Output the [X, Y] coordinate of the center of the cell containing the given text.  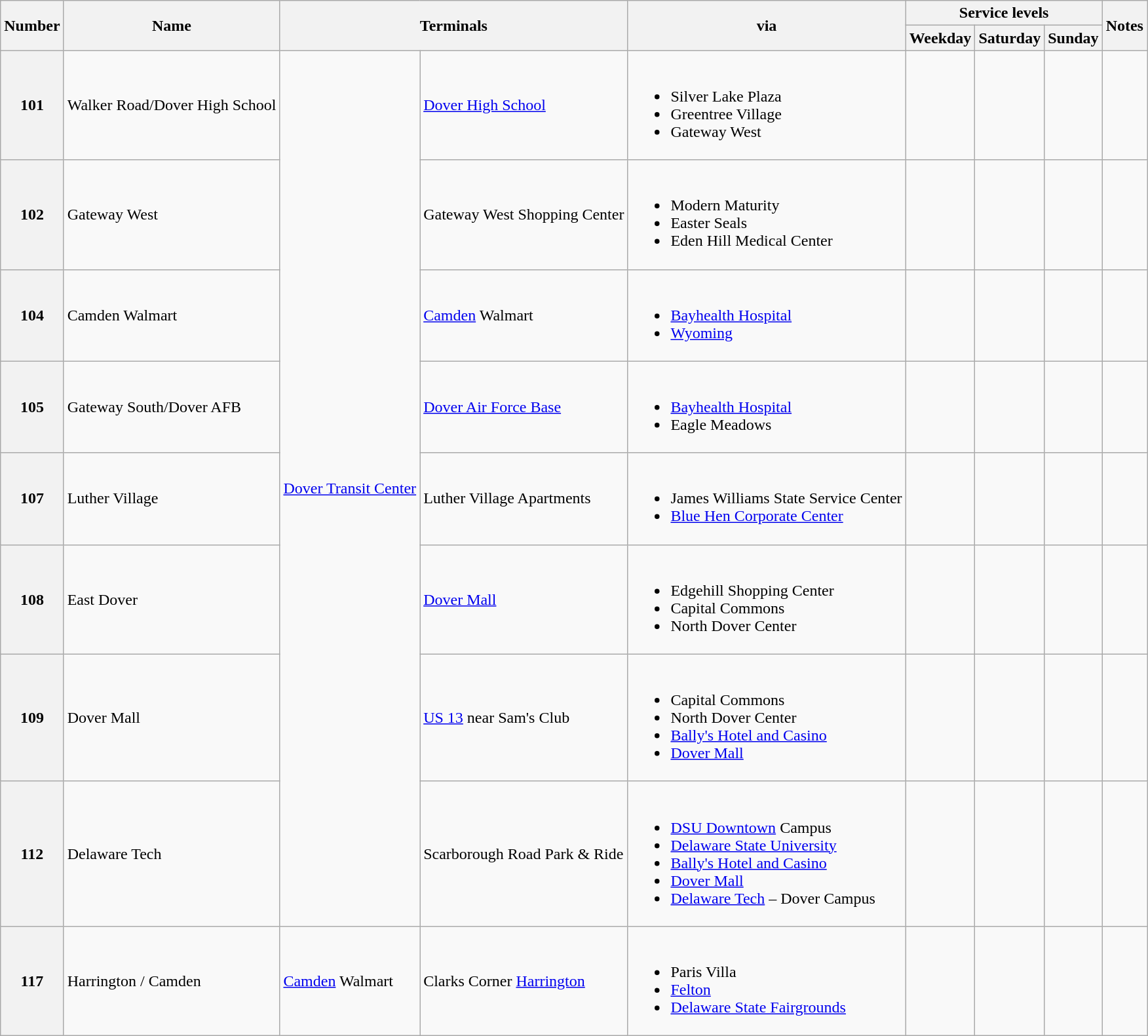
Edgehill Shopping CenterCapital CommonsNorth Dover Center [767, 599]
Delaware Tech [172, 853]
105 [32, 407]
109 [32, 718]
108 [32, 599]
Harrington / Camden [172, 980]
Dover Transit Center [350, 488]
Service levels [1004, 13]
107 [32, 499]
Number [32, 26]
Silver Lake PlazaGreentree VillageGateway West [767, 105]
117 [32, 980]
Gateway West Shopping Center [524, 215]
Name [172, 26]
Saturday [1010, 38]
102 [32, 215]
112 [32, 853]
Notes [1124, 26]
James Williams State Service CenterBlue Hen Corporate Center [767, 499]
Paris VillaFeltonDelaware State Fairgrounds [767, 980]
Gateway West [172, 215]
Luther Village [172, 499]
Weekday [940, 38]
Scarborough Road Park & Ride [524, 853]
Walker Road/Dover High School [172, 105]
US 13 near Sam's Club [524, 718]
101 [32, 105]
Capital CommonsNorth Dover CenterBally's Hotel and CasinoDover Mall [767, 718]
DSU Downtown CampusDelaware State UniversityBally's Hotel and CasinoDover MallDelaware Tech – Dover Campus [767, 853]
Sunday [1073, 38]
Terminals [453, 26]
Clarks Corner Harrington [524, 980]
Luther Village Apartments [524, 499]
East Dover [172, 599]
Modern MaturityEaster SealsEden Hill Medical Center [767, 215]
Bayhealth HospitalEagle Meadows [767, 407]
Dover High School [524, 105]
via [767, 26]
104 [32, 315]
Gateway South/Dover AFB [172, 407]
Bayhealth HospitalWyoming [767, 315]
Dover Air Force Base [524, 407]
